Determine the [X, Y] coordinate at the center of the cell enclosing the given text.  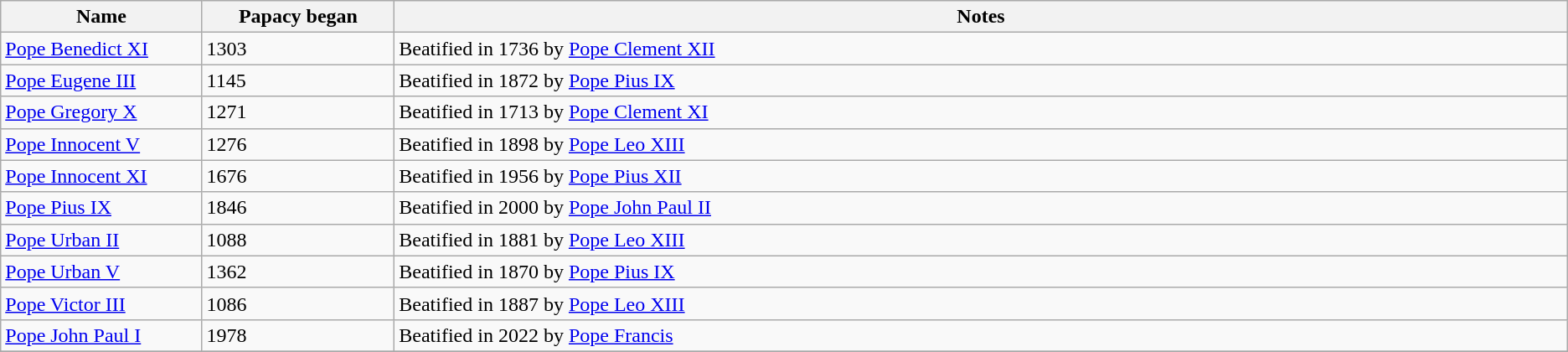
1271 [298, 112]
1362 [298, 272]
Beatified in 1881 by Pope Leo XIII [981, 240]
Beatified in 1898 by Pope Leo XIII [981, 144]
Name [101, 17]
Beatified in 2022 by Pope Francis [981, 335]
1978 [298, 335]
Pope Urban II [101, 240]
1088 [298, 240]
Pope Eugene III [101, 80]
Pope Innocent V [101, 144]
1086 [298, 303]
1276 [298, 144]
Pope Innocent XI [101, 176]
Beatified in 1736 by Pope Clement XII [981, 49]
Pope Benedict XI [101, 49]
Beatified in 1713 by Pope Clement XI [981, 112]
Beatified in 1870 by Pope Pius IX [981, 272]
1676 [298, 176]
Notes [981, 17]
Pope Pius IX [101, 208]
Pope Gregory X [101, 112]
Pope Urban V [101, 272]
Papacy began [298, 17]
1846 [298, 208]
Pope John Paul I [101, 335]
Beatified in 1956 by Pope Pius XII [981, 176]
Pope Victor III [101, 303]
1145 [298, 80]
Beatified in 2000 by Pope John Paul II [981, 208]
1303 [298, 49]
Beatified in 1872 by Pope Pius IX [981, 80]
Beatified in 1887 by Pope Leo XIII [981, 303]
